Extract the [X, Y] coordinate from the center of the cell holding the provided text.  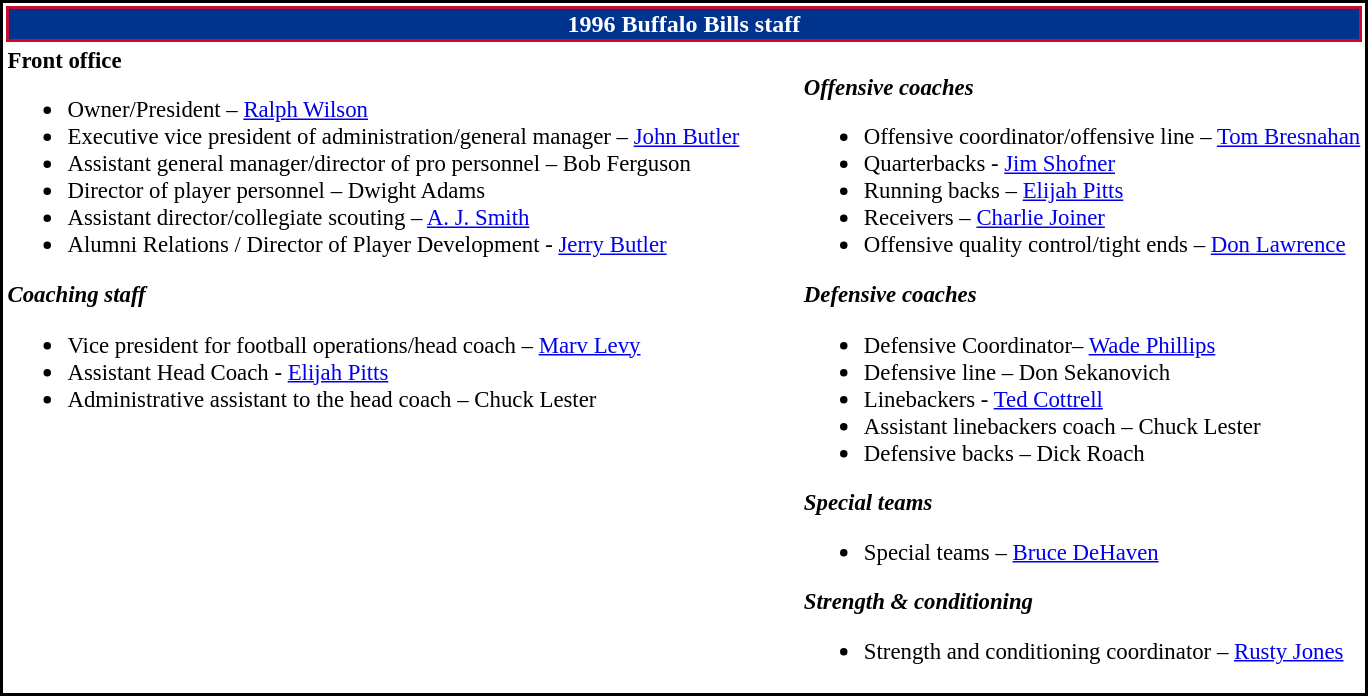
1996 Buffalo Bills staff [684, 24]
